Output the [x, y] coordinate of the center of the cell containing the given text.  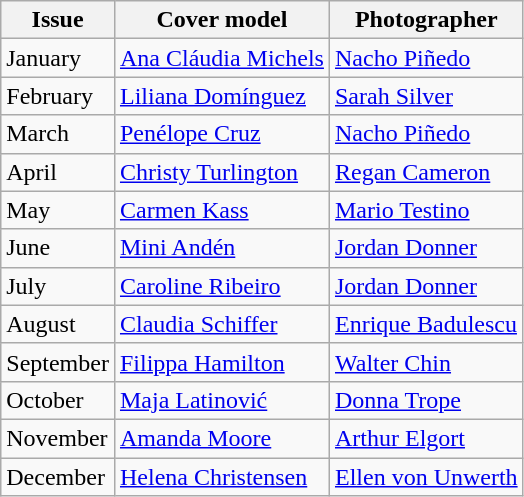
Helena Christensen [222, 477]
Ellen von Unwerth [426, 477]
Mini Andén [222, 248]
March [58, 134]
October [58, 400]
December [58, 477]
Caroline Ribeiro [222, 286]
Mario Testino [426, 210]
Enrique Badulescu [426, 324]
Issue [58, 20]
Carmen Kass [222, 210]
Maja Latinović [222, 400]
Sarah Silver [426, 96]
Claudia Schiffer [222, 324]
January [58, 58]
Ana Cláudia Michels [222, 58]
Penélope Cruz [222, 134]
August [58, 324]
November [58, 438]
Amanda Moore [222, 438]
Donna Trope [426, 400]
Arthur Elgort [426, 438]
Filippa Hamilton [222, 362]
September [58, 362]
May [58, 210]
April [58, 172]
Photographer [426, 20]
July [58, 286]
Liliana Domínguez [222, 96]
February [58, 96]
Christy Turlington [222, 172]
Walter Chin [426, 362]
Regan Cameron [426, 172]
June [58, 248]
Cover model [222, 20]
